Identify which cell holds the provided text, then report its (x, y) central coordinate. 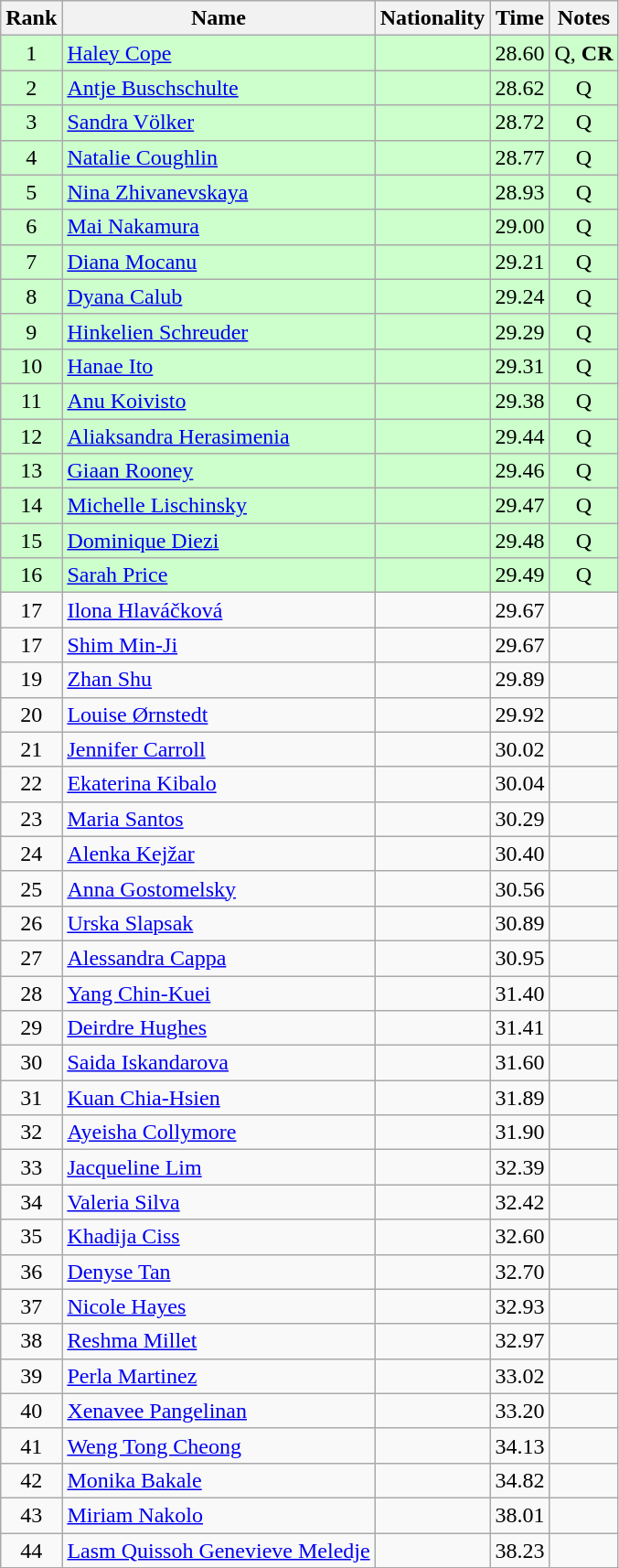
30.95 (519, 958)
3 (31, 123)
Yang Chin-Kuei (219, 993)
43 (31, 1515)
Q, CR (583, 53)
Ilona Hlaváčková (219, 610)
Nina Zhivanevskaya (219, 192)
Jacqueline Lim (219, 1167)
Denyse Tan (219, 1272)
29.47 (519, 506)
27 (31, 958)
Alenka Kejžar (219, 854)
22 (31, 784)
31.89 (519, 1098)
Michelle Lischinsky (219, 506)
29 (31, 1028)
12 (31, 436)
34.82 (519, 1480)
32.39 (519, 1167)
9 (31, 331)
30.40 (519, 854)
Deirdre Hughes (219, 1028)
29.00 (519, 227)
Hanae Ito (219, 366)
31.40 (519, 993)
36 (31, 1272)
28.93 (519, 192)
29.89 (519, 680)
38 (31, 1341)
29.29 (519, 331)
31.41 (519, 1028)
29.38 (519, 401)
Ayeisha Collymore (219, 1133)
Anu Koivisto (219, 401)
30 (31, 1063)
7 (31, 262)
31 (31, 1098)
29.49 (519, 575)
30.04 (519, 784)
11 (31, 401)
25 (31, 888)
44 (31, 1551)
Miriam Nakolo (219, 1515)
32.42 (519, 1202)
10 (31, 366)
Diana Mocanu (219, 262)
37 (31, 1306)
29.31 (519, 366)
33 (31, 1167)
31.90 (519, 1133)
24 (31, 854)
29.21 (519, 262)
32.97 (519, 1341)
Dyana Calub (219, 296)
28 (31, 993)
Maria Santos (219, 819)
32 (31, 1133)
29.92 (519, 714)
Weng Tong Cheong (219, 1445)
Zhan Shu (219, 680)
19 (31, 680)
Name (219, 18)
41 (31, 1445)
29.46 (519, 471)
30.29 (519, 819)
Natalie Coughlin (219, 157)
32.70 (519, 1272)
Dominique Diezi (219, 541)
6 (31, 227)
Anna Gostomelsky (219, 888)
Antje Buschschulte (219, 88)
14 (31, 506)
2 (31, 88)
Kuan Chia-Hsien (219, 1098)
Saida Iskandarova (219, 1063)
34 (31, 1202)
Alessandra Cappa (219, 958)
Hinkelien Schreuder (219, 331)
34.13 (519, 1445)
Time (519, 18)
Valeria Silva (219, 1202)
16 (31, 575)
39 (31, 1376)
Nicole Hayes (219, 1306)
Perla Martinez (219, 1376)
8 (31, 296)
Mai Nakamura (219, 227)
32.60 (519, 1237)
Lasm Quissoh Genevieve Meledje (219, 1551)
28.72 (519, 123)
33.20 (519, 1411)
Notes (583, 18)
28.62 (519, 88)
Sarah Price (219, 575)
31.60 (519, 1063)
Khadija Ciss (219, 1237)
32.93 (519, 1306)
Reshma Millet (219, 1341)
29.44 (519, 436)
Louise Ørnstedt (219, 714)
15 (31, 541)
5 (31, 192)
21 (31, 749)
Monika Bakale (219, 1480)
28.77 (519, 157)
23 (31, 819)
Jennifer Carroll (219, 749)
13 (31, 471)
Ekaterina Kibalo (219, 784)
Xenavee Pangelinan (219, 1411)
38.01 (519, 1515)
29.24 (519, 296)
Sandra Völker (219, 123)
20 (31, 714)
Rank (31, 18)
30.89 (519, 923)
29.48 (519, 541)
35 (31, 1237)
Haley Cope (219, 53)
Giaan Rooney (219, 471)
Shim Min-Ji (219, 645)
38.23 (519, 1551)
42 (31, 1480)
Nationality (432, 18)
Urska Slapsak (219, 923)
30.02 (519, 749)
28.60 (519, 53)
33.02 (519, 1376)
40 (31, 1411)
26 (31, 923)
4 (31, 157)
Aliaksandra Herasimenia (219, 436)
1 (31, 53)
30.56 (519, 888)
